Extract the (x, y) coordinate from the center of the cell holding the provided text.  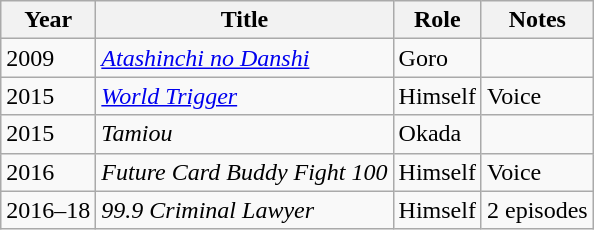
Year (48, 20)
Goro (437, 58)
2016 (48, 172)
2009 (48, 58)
Title (244, 20)
Role (437, 20)
Tamiou (244, 134)
Okada (437, 134)
2016–18 (48, 210)
99.9 Criminal Lawyer (244, 210)
Future Card Buddy Fight 100 (244, 172)
Atashinchi no Danshi (244, 58)
2 episodes (537, 210)
Notes (537, 20)
World Trigger (244, 96)
